Find where the given text appears and provide that cell's center as [X, Y] coordinate. 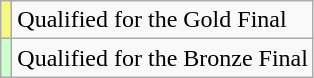
Qualified for the Gold Final [163, 20]
Qualified for the Bronze Final [163, 58]
